Capture the cell that displays the provided text and extract its (x, y) central coordinate. 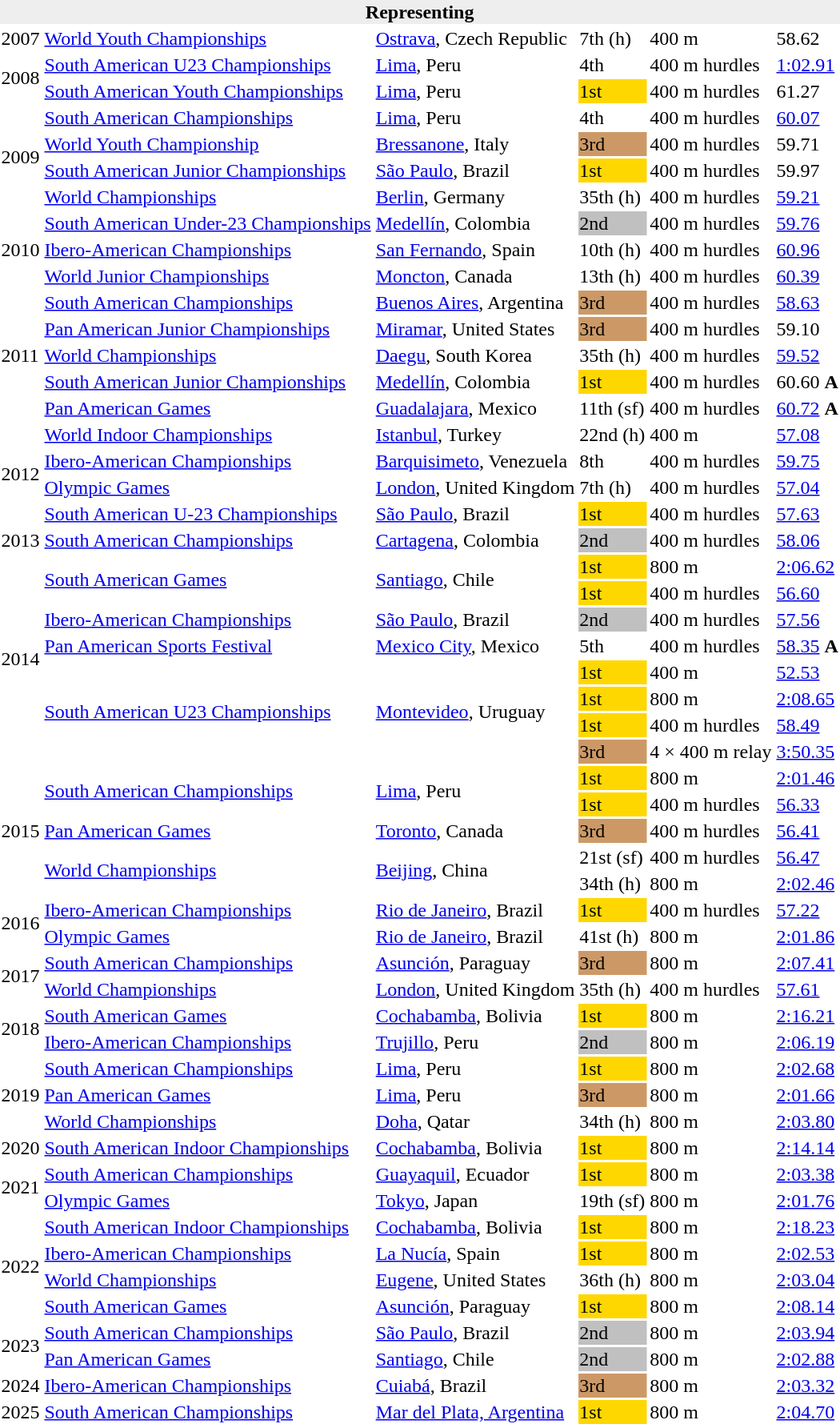
2017 (21, 977)
5th (613, 646)
61.27 (807, 91)
South American U-23 Championships (208, 514)
World Youth Championship (208, 144)
2020 (21, 1148)
57.63 (807, 514)
2012 (21, 474)
World Youth Championships (208, 38)
2:01.86 (807, 937)
52.53 (807, 672)
2:08.65 (807, 699)
Pan American Junior Championships (208, 329)
56.60 (807, 593)
58.49 (807, 725)
59.75 (807, 461)
2:02.46 (807, 884)
Pan American Sports Festival (208, 646)
Daegu, South Korea (475, 355)
2018 (21, 1029)
2:01.66 (807, 1095)
2:03.94 (807, 1333)
Montevideo, Uruguay (475, 712)
2007 (21, 38)
2025 (21, 1412)
60.39 (807, 276)
2:03.80 (807, 1121)
Istanbul, Turkey (475, 435)
Berlin, Germany (475, 197)
60.60 A (807, 382)
13th (h) (613, 276)
2:06.19 (807, 1042)
2:04.70 (807, 1412)
World Indoor Championships (208, 435)
2:03.38 (807, 1174)
South American Youth Championships (208, 91)
59.97 (807, 170)
2:02.68 (807, 1069)
56.47 (807, 857)
4 × 400 m relay (710, 752)
South American Under-23 Championships (208, 223)
Cartagena, Colombia (475, 540)
59.76 (807, 223)
2:14.14 (807, 1148)
Guadalajara, Mexico (475, 408)
41st (h) (613, 937)
2:03.04 (807, 1280)
Trujillo, Peru (475, 1042)
Beijing, China (475, 871)
58.63 (807, 303)
2010 (21, 250)
2008 (21, 78)
Cuiabá, Brazil (475, 1386)
Toronto, Canada (475, 831)
2024 (21, 1386)
2015 (21, 831)
Bressanone, Italy (475, 144)
56.41 (807, 831)
2013 (21, 540)
8th (613, 461)
57.22 (807, 910)
2:18.23 (807, 1227)
58.62 (807, 38)
Buenos Aires, Argentina (475, 303)
59.71 (807, 144)
60.72 A (807, 408)
1:02.91 (807, 65)
Tokyo, Japan (475, 1201)
19th (sf) (613, 1201)
Eugene, United States (475, 1280)
Representing (419, 12)
Mar del Plata, Argentina (475, 1412)
San Fernando, Spain (475, 250)
2:01.46 (807, 778)
La Nucía, Spain (475, 1254)
2023 (21, 1346)
Ostrava, Czech Republic (475, 38)
57.61 (807, 989)
2009 (21, 157)
3:50.35 (807, 752)
Doha, Qatar (475, 1121)
58.35 A (807, 646)
57.04 (807, 487)
56.33 (807, 804)
22nd (h) (613, 435)
2:08.14 (807, 1306)
2014 (21, 660)
10th (h) (613, 250)
2:07.41 (807, 963)
60.96 (807, 250)
Moncton, Canada (475, 276)
57.08 (807, 435)
2:02.88 (807, 1359)
36th (h) (613, 1280)
59.10 (807, 329)
Mexico City, Mexico (475, 646)
2022 (21, 1266)
2:03.32 (807, 1386)
2021 (21, 1188)
2:16.21 (807, 1016)
Miramar, United States (475, 329)
2011 (21, 355)
2:01.76 (807, 1201)
59.21 (807, 197)
2016 (21, 924)
57.56 (807, 620)
2019 (21, 1095)
2:06.62 (807, 567)
58.06 (807, 540)
21st (sf) (613, 857)
2:02.53 (807, 1254)
World Junior Championships (208, 276)
11th (sf) (613, 408)
60.07 (807, 118)
59.52 (807, 355)
Barquisimeto, Venezuela (475, 461)
Guayaquil, Ecuador (475, 1174)
